Capture the cell that displays the provided text and extract its (x, y) central coordinate. 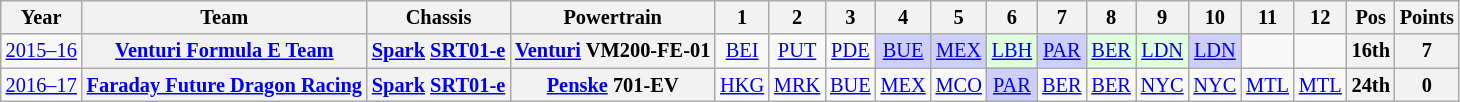
0 (1427, 85)
16th (1371, 51)
Team (224, 17)
3 (850, 17)
8 (1110, 17)
Venturi Formula E Team (224, 51)
LBH (1012, 51)
Chassis (438, 17)
PUT (797, 51)
9 (1162, 17)
Powertrain (612, 17)
BEI (742, 51)
2016–17 (42, 85)
MRK (797, 85)
5 (959, 17)
12 (1320, 17)
10 (1214, 17)
2 (797, 17)
Penske 701-EV (612, 85)
6 (1012, 17)
PDE (850, 51)
MCO (959, 85)
Year (42, 17)
24th (1371, 85)
11 (1268, 17)
Pos (1371, 17)
HKG (742, 85)
1 (742, 17)
Faraday Future Dragon Racing (224, 85)
Venturi VM200-FE-01 (612, 51)
2015–16 (42, 51)
4 (904, 17)
Points (1427, 17)
